Pinpoint the cell where the given text exists, returning its (X, Y) midpoint coordinate. 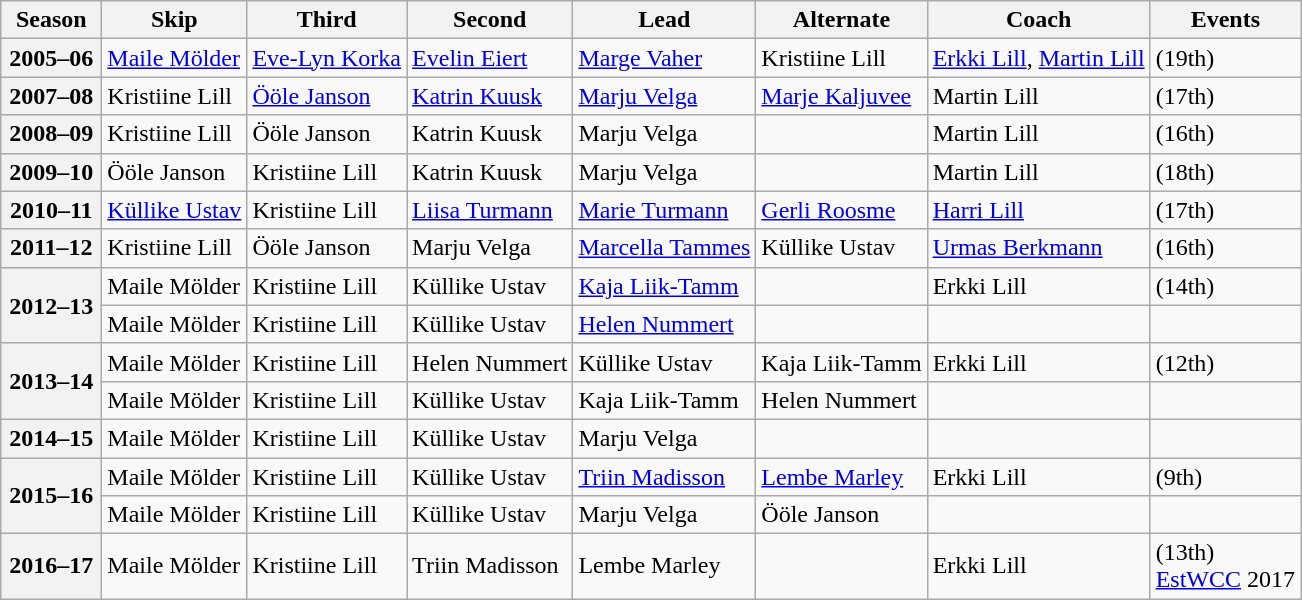
2013–14 (52, 381)
2010–11 (52, 210)
2007–08 (52, 96)
(12th) (1225, 362)
Marge Vaher (664, 58)
2012–13 (52, 305)
(19th) (1225, 58)
2015–16 (52, 496)
Urmas Berkmann (1038, 248)
Marje Kaljuvee (842, 96)
Second (490, 20)
2014–15 (52, 438)
Liisa Turmann (490, 210)
Marie Turmann (664, 210)
(14th) (1225, 286)
Harri Lill (1038, 210)
2005–06 (52, 58)
(18th) (1225, 172)
2011–12 (52, 248)
2016–17 (52, 566)
Marcella Tammes (664, 248)
(13th)EstWCC 2017 (1225, 566)
Coach (1038, 20)
Evelin Eiert (490, 58)
Season (52, 20)
Erkki Lill, Martin Lill (1038, 58)
Lead (664, 20)
2008–09 (52, 134)
(9th) (1225, 477)
2009–10 (52, 172)
Events (1225, 20)
Eve-Lyn Korka (327, 58)
Third (327, 20)
Alternate (842, 20)
Skip (174, 20)
Gerli Roosme (842, 210)
